From the cell containing the given text, extract its center point as [x, y] coordinate. 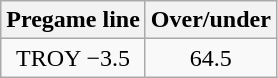
64.5 [210, 58]
TROY −3.5 [74, 58]
Over/under [210, 20]
Pregame line [74, 20]
